Detect which cell encompasses the target text, then output its [X, Y] center coordinate. 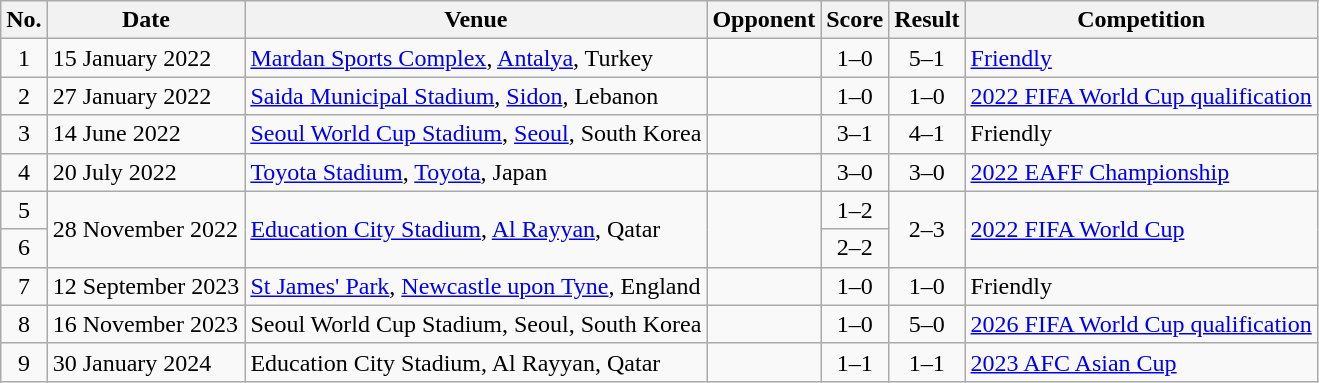
14 June 2022 [146, 134]
2022 FIFA World Cup qualification [1141, 96]
Saida Municipal Stadium, Sidon, Lebanon [476, 96]
Competition [1141, 20]
5–0 [927, 324]
30 January 2024 [146, 362]
15 January 2022 [146, 58]
2023 AFC Asian Cup [1141, 362]
St James' Park, Newcastle upon Tyne, England [476, 286]
9 [24, 362]
20 July 2022 [146, 172]
2026 FIFA World Cup qualification [1141, 324]
Date [146, 20]
Opponent [764, 20]
3 [24, 134]
1 [24, 58]
7 [24, 286]
Result [927, 20]
28 November 2022 [146, 229]
2–3 [927, 229]
8 [24, 324]
4–1 [927, 134]
Score [855, 20]
2–2 [855, 248]
5 [24, 210]
6 [24, 248]
4 [24, 172]
12 September 2023 [146, 286]
2022 FIFA World Cup [1141, 229]
Venue [476, 20]
2 [24, 96]
Mardan Sports Complex, Antalya, Turkey [476, 58]
3–1 [855, 134]
1–2 [855, 210]
Toyota Stadium, Toyota, Japan [476, 172]
16 November 2023 [146, 324]
27 January 2022 [146, 96]
2022 EAFF Championship [1141, 172]
No. [24, 20]
5–1 [927, 58]
